Scan for the cell matching the given text and deliver its [X, Y] coordinate at center. 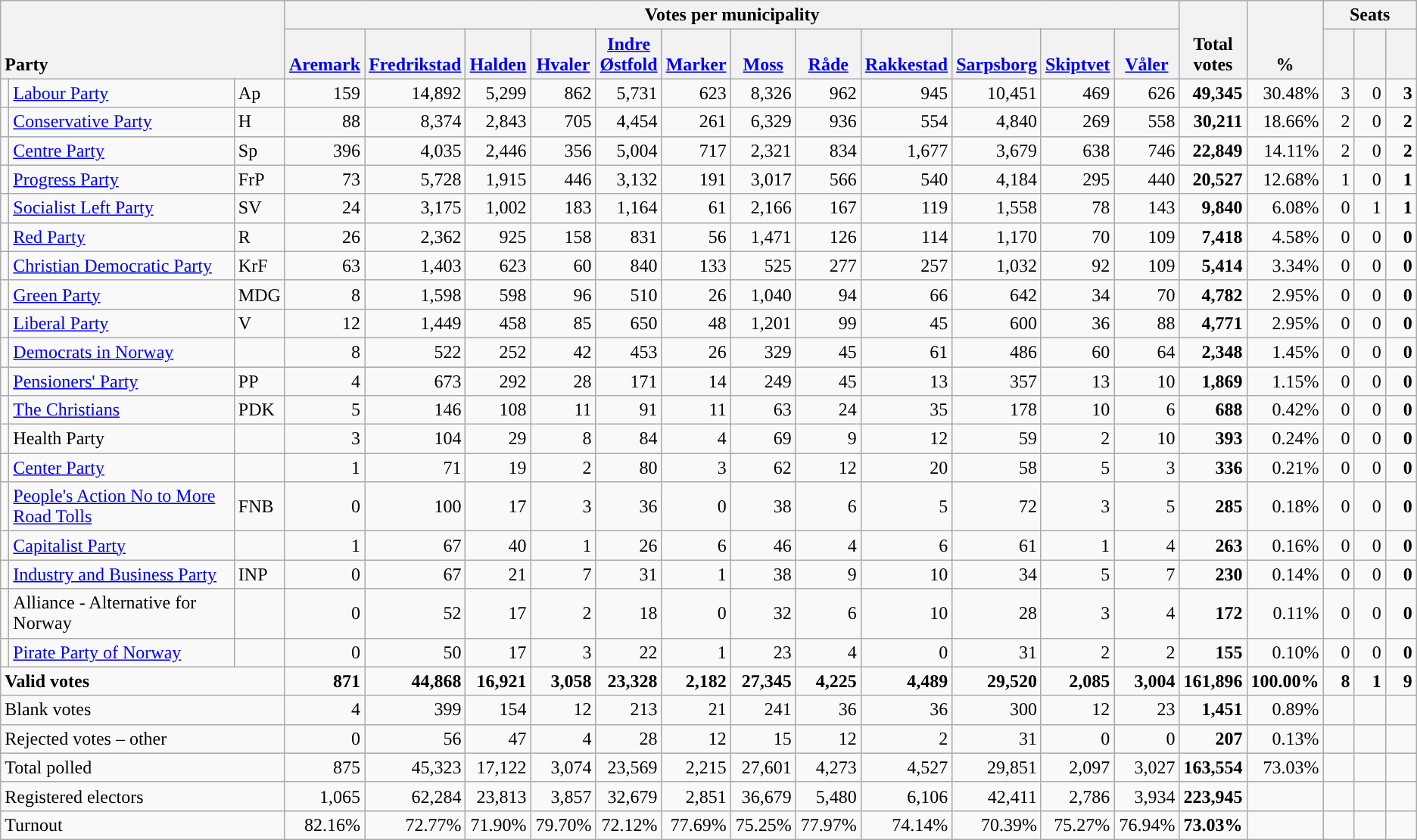
23,813 [498, 796]
72 [997, 507]
5,004 [628, 151]
357 [997, 381]
3,175 [415, 208]
223,945 [1213, 796]
74.14% [906, 825]
77.97% [828, 825]
598 [498, 294]
FrP [259, 179]
MDG [259, 294]
1,170 [997, 237]
People's Action No to More Road Tolls [121, 507]
27,345 [763, 681]
44,868 [415, 681]
469 [1077, 93]
1,449 [415, 323]
2,851 [696, 796]
2,843 [498, 122]
10,451 [997, 93]
Labour Party [121, 93]
96 [563, 294]
85 [563, 323]
4,527 [906, 767]
66 [906, 294]
3.34% [1285, 266]
Rejected votes – other [143, 739]
5,414 [1213, 266]
92 [1077, 266]
133 [696, 266]
0.89% [1285, 710]
5,299 [498, 93]
R [259, 237]
3,679 [997, 151]
5,480 [828, 796]
2,348 [1213, 352]
3,027 [1147, 767]
4,782 [1213, 294]
3,934 [1147, 796]
Halden [498, 54]
17,122 [498, 767]
249 [763, 381]
23,569 [628, 767]
540 [906, 179]
64 [1147, 352]
78 [1077, 208]
FNB [259, 507]
638 [1077, 151]
Socialist Left Party [121, 208]
336 [1213, 468]
0.42% [1285, 410]
PDK [259, 410]
143 [1147, 208]
673 [415, 381]
2,362 [415, 237]
76.94% [1147, 825]
269 [1077, 122]
2,085 [1077, 681]
4,035 [415, 151]
705 [563, 122]
5,728 [415, 179]
446 [563, 179]
2,786 [1077, 796]
104 [415, 439]
23,328 [628, 681]
% [1285, 39]
62 [763, 468]
75.25% [763, 825]
295 [1077, 179]
3,857 [563, 796]
522 [415, 352]
KrF [259, 266]
936 [828, 122]
Aremark [324, 54]
27,601 [763, 767]
6.08% [1285, 208]
1,451 [1213, 710]
126 [828, 237]
356 [563, 151]
94 [828, 294]
36,679 [763, 796]
45,323 [415, 767]
292 [498, 381]
600 [997, 323]
158 [563, 237]
20,527 [1213, 179]
4,840 [997, 122]
82.16% [324, 825]
Christian Democratic Party [121, 266]
IndreØstfold [628, 54]
1,558 [997, 208]
Rakkestad [906, 54]
22 [628, 652]
4,225 [828, 681]
230 [1213, 574]
Skiptvet [1077, 54]
42 [563, 352]
14,892 [415, 93]
Råde [828, 54]
8,326 [763, 93]
Liberal Party [121, 323]
71.90% [498, 825]
62,284 [415, 796]
9,840 [1213, 208]
871 [324, 681]
0.13% [1285, 739]
Centre Party [121, 151]
52 [415, 613]
Våler [1147, 54]
399 [415, 710]
642 [997, 294]
2,446 [498, 151]
0.24% [1285, 439]
277 [828, 266]
Pensioners' Party [121, 381]
257 [906, 266]
2,166 [763, 208]
Valid votes [143, 681]
261 [696, 122]
58 [997, 468]
1,869 [1213, 381]
Totalvotes [1213, 39]
49,345 [1213, 93]
688 [1213, 410]
1,201 [763, 323]
35 [906, 410]
99 [828, 323]
100.00% [1285, 681]
V [259, 323]
4,771 [1213, 323]
Seats [1370, 15]
285 [1213, 507]
3,132 [628, 179]
32 [763, 613]
3,017 [763, 179]
59 [997, 439]
Democrats in Norway [121, 352]
2,182 [696, 681]
80 [628, 468]
Conservative Party [121, 122]
4,489 [906, 681]
30,211 [1213, 122]
70.39% [997, 825]
3,004 [1147, 681]
48 [696, 323]
46 [763, 546]
178 [997, 410]
Progress Party [121, 179]
29 [498, 439]
263 [1213, 546]
0.21% [1285, 468]
191 [696, 179]
300 [997, 710]
Votes per municipality [732, 15]
962 [828, 93]
1.45% [1285, 352]
0.10% [1285, 652]
3,074 [563, 767]
Moss [763, 54]
6,106 [906, 796]
6,329 [763, 122]
626 [1147, 93]
161,896 [1213, 681]
100 [415, 507]
1,164 [628, 208]
Sarpsborg [997, 54]
15 [763, 739]
29,851 [997, 767]
183 [563, 208]
40 [498, 546]
Party [143, 39]
241 [763, 710]
458 [498, 323]
4,454 [628, 122]
1,915 [498, 179]
2,215 [696, 767]
163,554 [1213, 767]
119 [906, 208]
834 [828, 151]
1,403 [415, 266]
213 [628, 710]
7,418 [1213, 237]
2,321 [763, 151]
30.48% [1285, 93]
71 [415, 468]
510 [628, 294]
875 [324, 767]
84 [628, 439]
0.11% [1285, 613]
14 [696, 381]
Blank votes [143, 710]
167 [828, 208]
2,097 [1077, 767]
862 [563, 93]
154 [498, 710]
525 [763, 266]
1,002 [498, 208]
1.15% [1285, 381]
Registered electors [143, 796]
0.14% [1285, 574]
650 [628, 323]
Fredrikstad [415, 54]
486 [997, 352]
79.70% [563, 825]
Alliance - Alternative for Norway [121, 613]
75.27% [1077, 825]
73 [324, 179]
155 [1213, 652]
3,058 [563, 681]
108 [498, 410]
Total polled [143, 767]
Green Party [121, 294]
Industry and Business Party [121, 574]
1,040 [763, 294]
831 [628, 237]
Health Party [121, 439]
172 [1213, 613]
14.11% [1285, 151]
Hvaler [563, 54]
746 [1147, 151]
72.12% [628, 825]
146 [415, 410]
1,677 [906, 151]
Marker [696, 54]
1,471 [763, 237]
0.18% [1285, 507]
16,921 [498, 681]
SV [259, 208]
18.66% [1285, 122]
69 [763, 439]
1,065 [324, 796]
Red Party [121, 237]
1,032 [997, 266]
12.68% [1285, 179]
Ap [259, 93]
207 [1213, 739]
1,598 [415, 294]
Sp [259, 151]
171 [628, 381]
4,184 [997, 179]
554 [906, 122]
H [259, 122]
329 [763, 352]
566 [828, 179]
29,520 [997, 681]
925 [498, 237]
91 [628, 410]
4.58% [1285, 237]
114 [906, 237]
4,273 [828, 767]
32,679 [628, 796]
252 [498, 352]
Turnout [143, 825]
945 [906, 93]
8,374 [415, 122]
The Christians [121, 410]
717 [696, 151]
840 [628, 266]
20 [906, 468]
393 [1213, 439]
453 [628, 352]
INP [259, 574]
396 [324, 151]
Center Party [121, 468]
Pirate Party of Norway [121, 652]
558 [1147, 122]
22,849 [1213, 151]
47 [498, 739]
5,731 [628, 93]
PP [259, 381]
Capitalist Party [121, 546]
159 [324, 93]
50 [415, 652]
19 [498, 468]
42,411 [997, 796]
18 [628, 613]
77.69% [696, 825]
0.16% [1285, 546]
72.77% [415, 825]
440 [1147, 179]
